For the text-containing cell, return its midpoint in (X, Y) coordinate format. 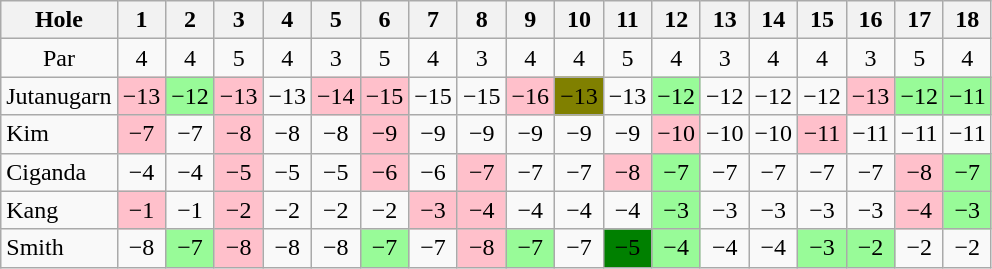
9 (530, 20)
Hole (59, 20)
6 (384, 20)
Kang (59, 210)
10 (580, 20)
1 (142, 20)
18 (967, 20)
2 (190, 20)
8 (482, 20)
−14 (336, 96)
Jutanugarn (59, 96)
12 (676, 20)
11 (628, 20)
Kim (59, 134)
16 (870, 20)
Smith (59, 248)
7 (434, 20)
15 (822, 20)
14 (774, 20)
−16 (530, 96)
17 (920, 20)
13 (724, 20)
Par (59, 58)
Ciganda (59, 172)
